Return (x, y) of the center of cell containing provided text 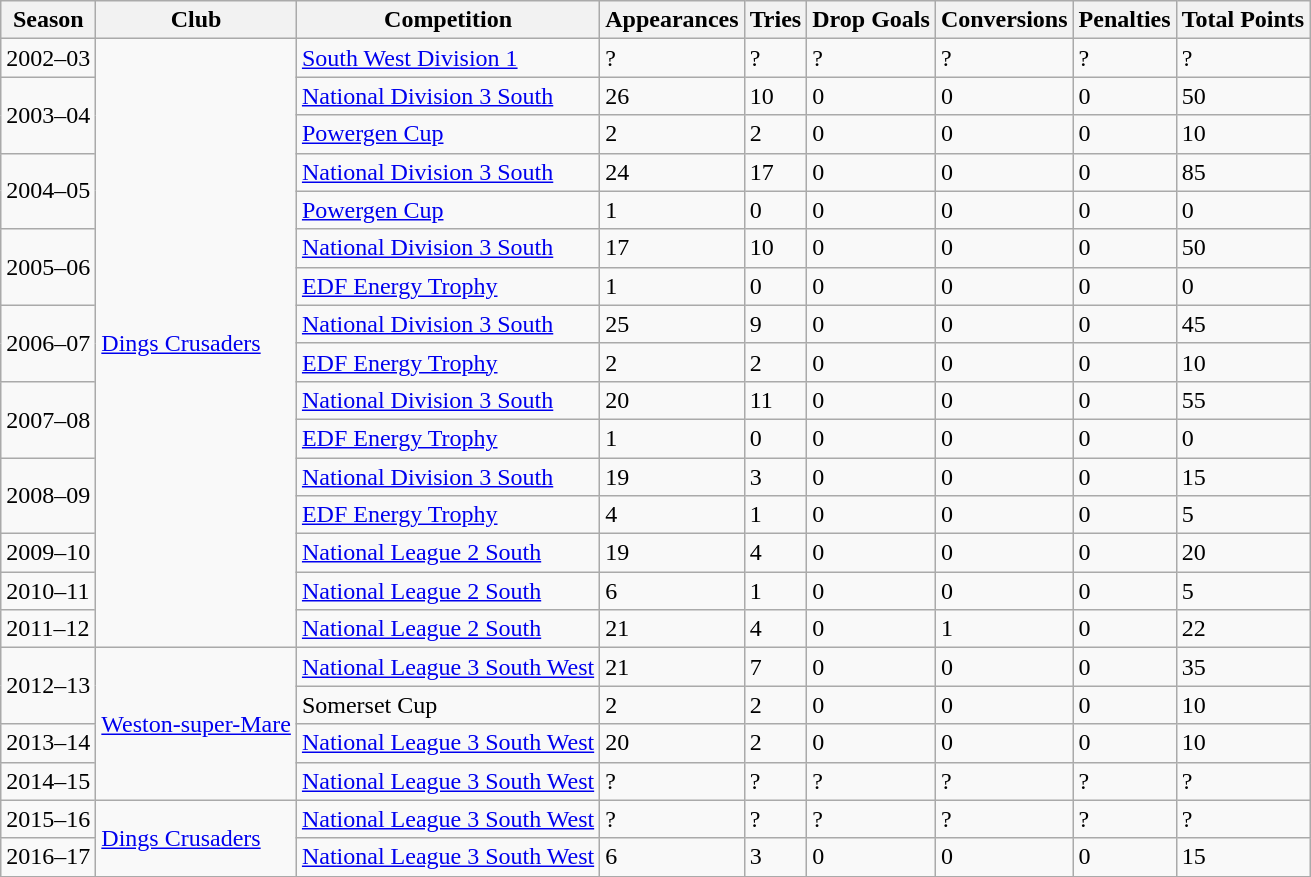
11 (776, 400)
Conversions (1004, 20)
9 (776, 324)
55 (1243, 400)
2006–07 (48, 343)
25 (672, 324)
2003–04 (48, 115)
Weston-super-Mare (196, 724)
85 (1243, 172)
2005–06 (48, 267)
2002–03 (48, 58)
2011–12 (48, 629)
Drop Goals (872, 20)
24 (672, 172)
2004–05 (48, 191)
Tries (776, 20)
45 (1243, 324)
Club (196, 20)
22 (1243, 629)
South West Division 1 (448, 58)
2016–17 (48, 857)
2008–09 (48, 496)
2015–16 (48, 819)
26 (672, 96)
Total Points (1243, 20)
Appearances (672, 20)
Competition (448, 20)
2014–15 (48, 781)
Season (48, 20)
2012–13 (48, 686)
2010–11 (48, 591)
Penalties (1124, 20)
2007–08 (48, 419)
2013–14 (48, 743)
Somerset Cup (448, 705)
2009–10 (48, 553)
7 (776, 667)
35 (1243, 667)
